Provide the (X, Y) coordinate of the cell's center where the given text is located.  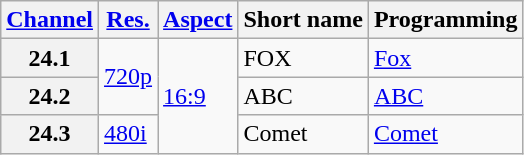
480i (128, 134)
24.2 (50, 96)
Fox (446, 58)
24.3 (50, 134)
Channel (50, 20)
Programming (446, 20)
FOX (303, 58)
Short name (303, 20)
Aspect (198, 20)
Res. (128, 20)
16:9 (198, 96)
720p (128, 77)
24.1 (50, 58)
